Identify which cell holds the provided text, then report its (x, y) central coordinate. 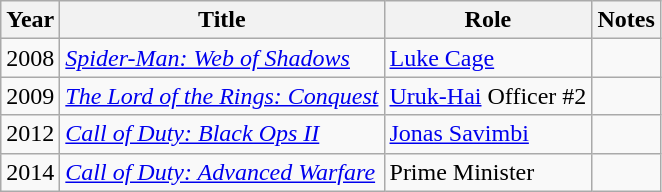
Year (30, 20)
2012 (30, 134)
Call of Duty: Black Ops II (222, 134)
Spider-Man: Web of Shadows (222, 58)
2009 (30, 96)
Call of Duty: Advanced Warfare (222, 172)
2008 (30, 58)
The Lord of the Rings: Conquest (222, 96)
Title (222, 20)
Role (488, 20)
Prime Minister (488, 172)
Luke Cage (488, 58)
Jonas Savimbi (488, 134)
2014 (30, 172)
Notes (626, 20)
Uruk-Hai Officer #2 (488, 96)
